Capture the cell that displays the provided text and extract its [X, Y] central coordinate. 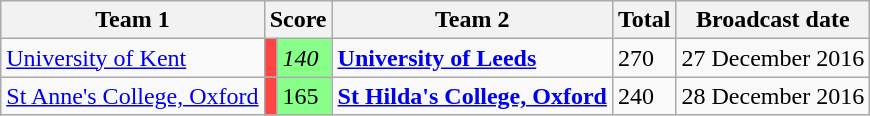
University of Kent [132, 58]
27 December 2016 [773, 58]
St Anne's College, Oxford [132, 96]
Broadcast date [773, 20]
Team 2 [472, 20]
Team 1 [132, 20]
University of Leeds [472, 58]
Total [644, 20]
Score [298, 20]
140 [304, 58]
165 [304, 96]
270 [644, 58]
240 [644, 96]
St Hilda's College, Oxford [472, 96]
28 December 2016 [773, 96]
